Locate the cell with the specified text and output its [X, Y] center coordinate. 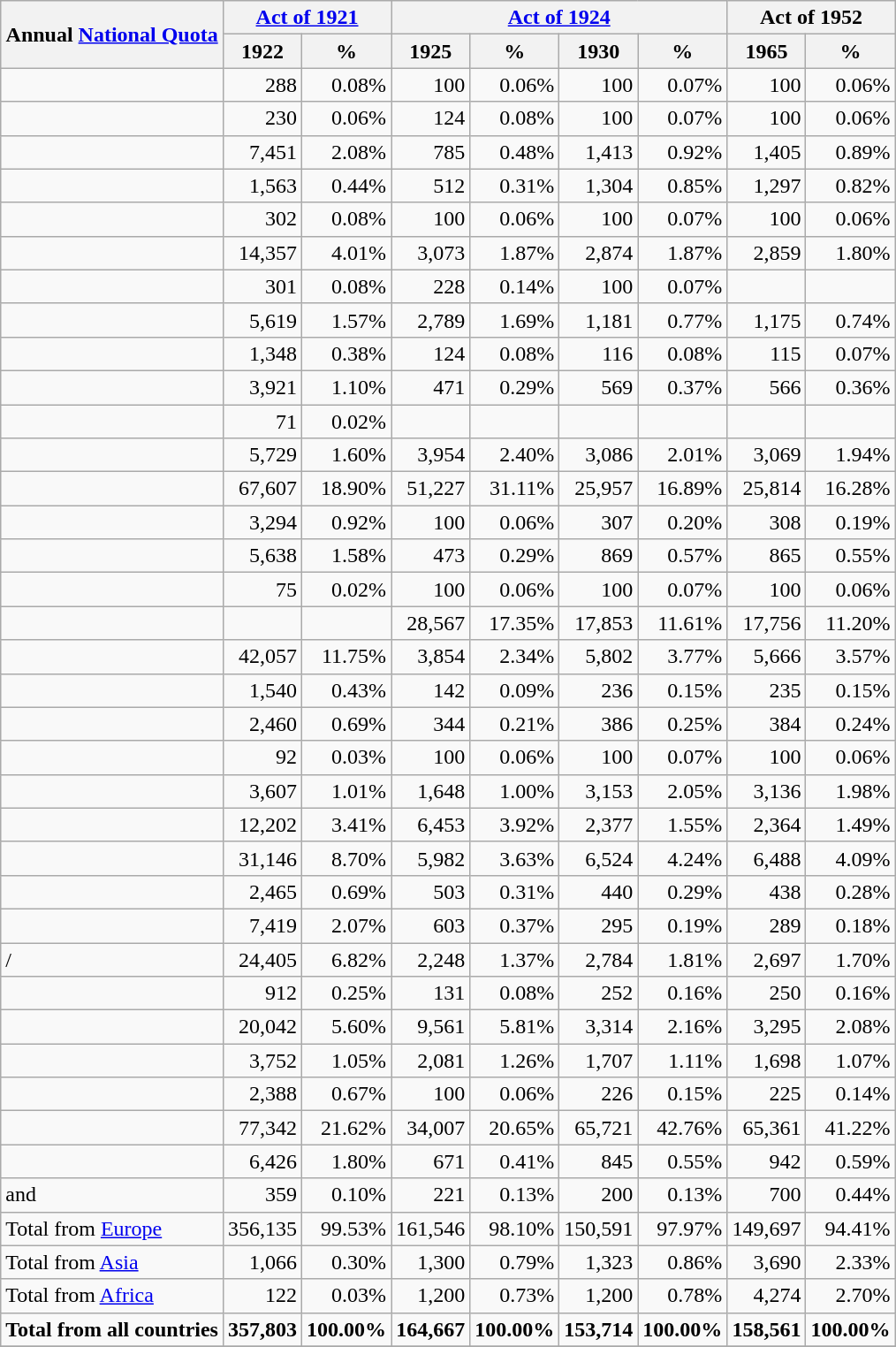
150,591 [599, 1229]
and [112, 1195]
250 [767, 993]
77,342 [262, 1128]
4.01% [346, 253]
386 [599, 724]
235 [767, 690]
3,690 [767, 1262]
25,957 [599, 489]
1.26% [514, 1061]
438 [767, 892]
0.28% [850, 892]
12,202 [262, 825]
4,274 [767, 1296]
31.11% [514, 489]
65,361 [767, 1128]
1.10% [346, 387]
1.69% [514, 320]
2,388 [262, 1094]
1,348 [262, 354]
/ [112, 959]
1,413 [599, 152]
17,756 [767, 623]
700 [767, 1195]
221 [431, 1195]
225 [767, 1094]
344 [431, 724]
2,081 [431, 1061]
0.89% [850, 152]
384 [767, 724]
0.20% [682, 522]
67,607 [262, 489]
11.61% [682, 623]
1,648 [431, 791]
2,697 [767, 959]
1.98% [850, 791]
115 [767, 354]
41.22% [850, 1128]
1,066 [262, 1262]
161,546 [431, 1229]
566 [767, 387]
71 [262, 422]
1,181 [599, 320]
2,248 [431, 959]
3,086 [599, 455]
2,465 [262, 892]
Act of 1921 [307, 18]
0.85% [682, 186]
18.90% [346, 489]
869 [599, 556]
5.60% [346, 1027]
1.94% [850, 455]
2,789 [431, 320]
75 [262, 590]
288 [262, 85]
0.86% [682, 1262]
0.79% [514, 1262]
2.01% [682, 455]
5,666 [767, 657]
1.00% [514, 791]
0.41% [514, 1161]
2,364 [767, 825]
3,136 [767, 791]
671 [431, 1161]
1.37% [514, 959]
1965 [767, 51]
2.07% [346, 925]
2,784 [599, 959]
1925 [431, 51]
1.57% [346, 320]
0.48% [514, 152]
865 [767, 556]
3,069 [767, 455]
6,524 [599, 858]
Total from Africa [112, 1296]
2,859 [767, 253]
7,419 [262, 925]
98.10% [514, 1229]
31,146 [262, 858]
2.05% [682, 791]
65,721 [599, 1128]
34,007 [431, 1128]
5,802 [599, 657]
0.30% [346, 1262]
3.41% [346, 825]
0.82% [850, 186]
24,405 [262, 959]
94.41% [850, 1229]
5,619 [262, 320]
Total from Europe [112, 1229]
9,561 [431, 1027]
6.82% [346, 959]
Annual National Quota [112, 34]
912 [262, 993]
Total from Asia [112, 1262]
3.92% [514, 825]
0.24% [850, 724]
153,714 [599, 1329]
473 [431, 556]
845 [599, 1161]
122 [262, 1296]
252 [599, 993]
3,921 [262, 387]
5,982 [431, 858]
307 [599, 522]
3,854 [431, 657]
440 [599, 892]
16.28% [850, 489]
97.97% [682, 1229]
7,451 [262, 152]
228 [431, 286]
28,567 [431, 623]
0.74% [850, 320]
603 [431, 925]
131 [431, 993]
357,803 [262, 1329]
289 [767, 925]
3.57% [850, 657]
5,638 [262, 556]
0.77% [682, 320]
503 [431, 892]
8.70% [346, 858]
2.70% [850, 1296]
20,042 [262, 1027]
359 [262, 1195]
471 [431, 387]
3,954 [431, 455]
226 [599, 1094]
42.76% [682, 1128]
1,563 [262, 186]
0.38% [346, 354]
3,294 [262, 522]
1922 [262, 51]
6,488 [767, 858]
Act of 1924 [559, 18]
1.05% [346, 1061]
302 [262, 219]
1,323 [599, 1262]
6,453 [431, 825]
16.89% [682, 489]
51,227 [431, 489]
2.40% [514, 455]
3,752 [262, 1061]
164,667 [431, 1329]
0.67% [346, 1094]
17,853 [599, 623]
1.81% [682, 959]
142 [431, 690]
785 [431, 152]
512 [431, 186]
1.70% [850, 959]
11.75% [346, 657]
0.10% [346, 1195]
2.34% [514, 657]
0.59% [850, 1161]
0.18% [850, 925]
1,175 [767, 320]
942 [767, 1161]
1.60% [346, 455]
99.53% [346, 1229]
2,874 [599, 253]
0.43% [346, 690]
1.07% [850, 1061]
3.77% [682, 657]
0.21% [514, 724]
1,300 [431, 1262]
2.33% [850, 1262]
25,814 [767, 489]
0.73% [514, 1296]
3,607 [262, 791]
2,460 [262, 724]
158,561 [767, 1329]
116 [599, 354]
149,697 [767, 1229]
3,295 [767, 1027]
14,357 [262, 253]
42,057 [262, 657]
2.16% [682, 1027]
3,073 [431, 253]
1,540 [262, 690]
Total from all countries [112, 1329]
1,698 [767, 1061]
17.35% [514, 623]
4.24% [682, 858]
356,135 [262, 1229]
1.01% [346, 791]
6,426 [262, 1161]
1,304 [599, 186]
1.58% [346, 556]
200 [599, 1195]
308 [767, 522]
1.55% [682, 825]
3,314 [599, 1027]
21.62% [346, 1128]
0.57% [682, 556]
11.20% [850, 623]
295 [599, 925]
0.36% [850, 387]
1.49% [850, 825]
1,405 [767, 152]
301 [262, 286]
1930 [599, 51]
1,707 [599, 1061]
236 [599, 690]
2,377 [599, 825]
4.09% [850, 858]
92 [262, 757]
Act of 1952 [811, 18]
0.78% [682, 1296]
3,153 [599, 791]
20.65% [514, 1128]
0.09% [514, 690]
3.63% [514, 858]
5.81% [514, 1027]
569 [599, 387]
230 [262, 118]
1,297 [767, 186]
5,729 [262, 455]
1.11% [682, 1061]
